Detect which cell encompasses the target text, then output its [x, y] center coordinate. 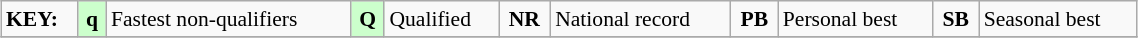
Seasonal best [1058, 19]
Qualified [441, 19]
SB [956, 19]
KEY: [40, 19]
PB [754, 19]
National record [640, 19]
NR [524, 19]
Fastest non-qualifiers [228, 19]
Personal best [856, 19]
q [92, 19]
Q [368, 19]
